Extract the [X, Y] coordinate from the center of the cell holding the provided text.  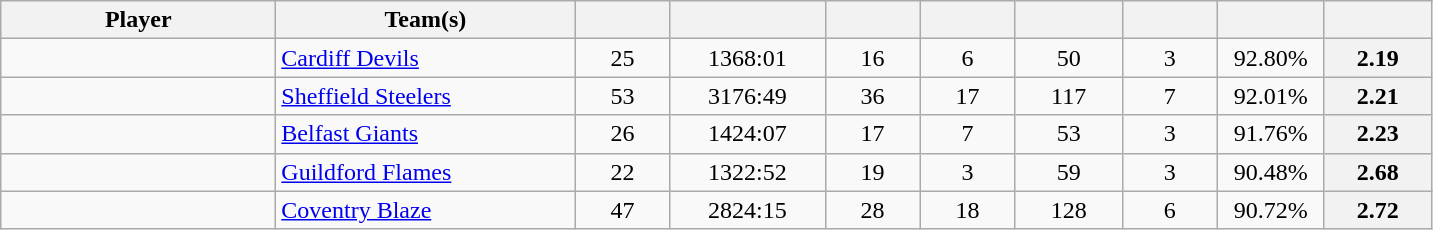
22 [622, 172]
1322:52 [748, 172]
91.76% [1270, 134]
Coventry Blaze [426, 210]
1424:07 [748, 134]
Sheffield Steelers [426, 96]
2.72 [1378, 210]
19 [872, 172]
2.21 [1378, 96]
Team(s) [426, 20]
Guildford Flames [426, 172]
92.80% [1270, 58]
18 [968, 210]
59 [1068, 172]
3176:49 [748, 96]
90.72% [1270, 210]
1368:01 [748, 58]
16 [872, 58]
26 [622, 134]
128 [1068, 210]
90.48% [1270, 172]
25 [622, 58]
2824:15 [748, 210]
Cardiff Devils [426, 58]
Belfast Giants [426, 134]
28 [872, 210]
36 [872, 96]
2.68 [1378, 172]
117 [1068, 96]
50 [1068, 58]
47 [622, 210]
92.01% [1270, 96]
Player [138, 20]
2.19 [1378, 58]
2.23 [1378, 134]
